Locate the cell with the specified text and output its (X, Y) center coordinate. 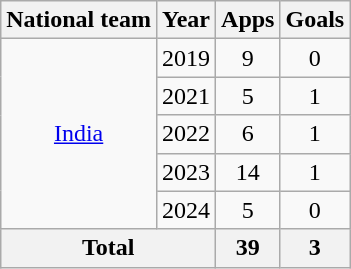
Apps (248, 20)
2019 (186, 58)
39 (248, 248)
14 (248, 172)
6 (248, 134)
National team (79, 20)
2021 (186, 96)
Year (186, 20)
India (79, 134)
2023 (186, 172)
Goals (315, 20)
9 (248, 58)
Total (108, 248)
3 (315, 248)
2022 (186, 134)
2024 (186, 210)
